Provide the (x, y) coordinate of the cell's center where the given text is located.  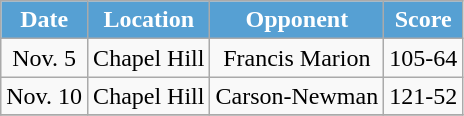
Location (149, 20)
Francis Marion (297, 58)
Score (424, 20)
105-64 (424, 58)
Opponent (297, 20)
Nov. 5 (44, 58)
121-52 (424, 96)
Date (44, 20)
Carson-Newman (297, 96)
Nov. 10 (44, 96)
